Pinpoint the cell where the given text exists, returning its (x, y) midpoint coordinate. 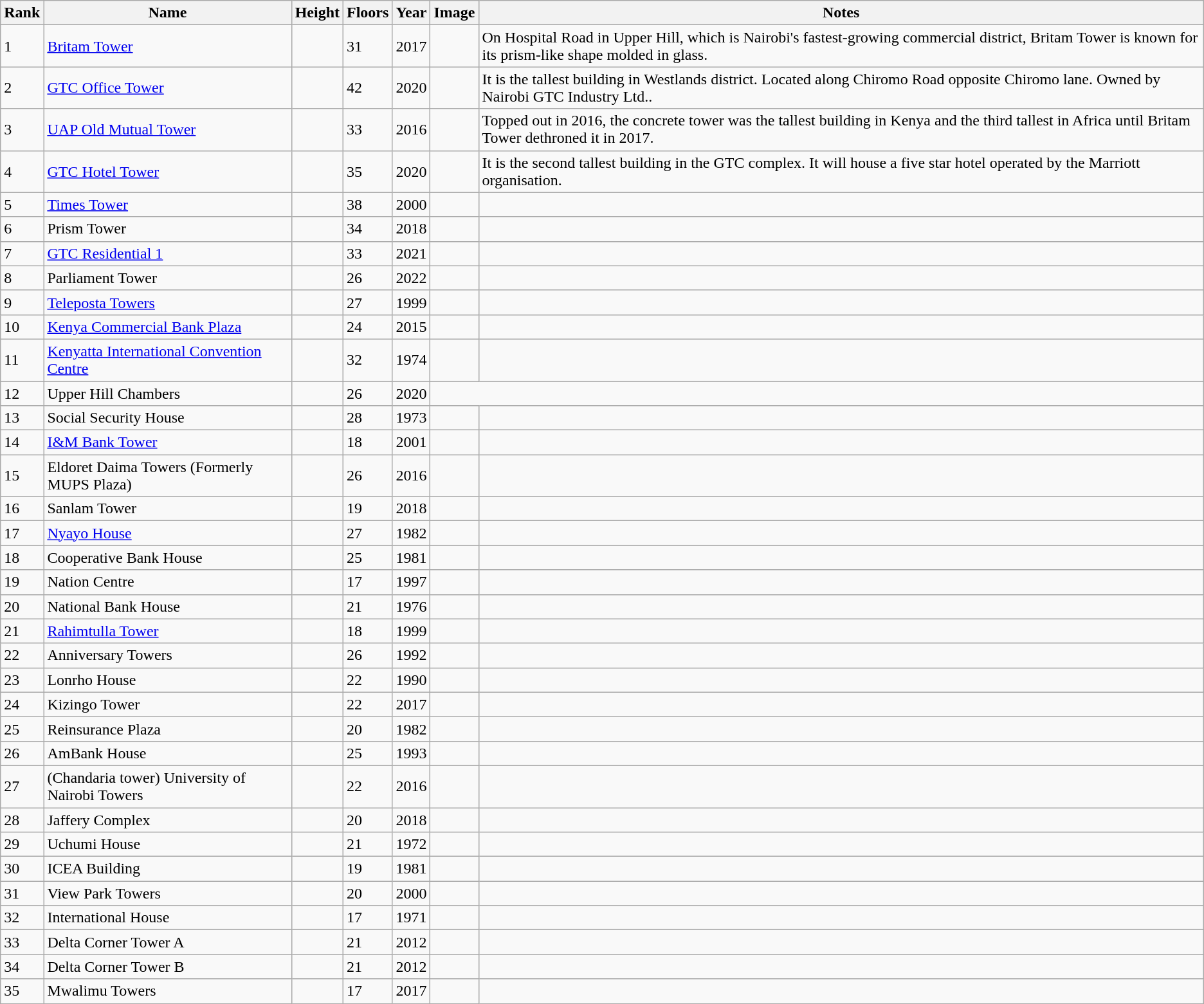
10 (22, 327)
2022 (412, 278)
30 (22, 869)
GTC Residential 1 (167, 253)
GTC Office Tower (167, 87)
23 (22, 680)
Cooperative Bank House (167, 558)
Eldoret Daima Towers (Formerly MUPS Plaza) (167, 476)
GTC Hotel Tower (167, 171)
Times Tower (167, 205)
Delta Corner Tower B (167, 967)
AmBank House (167, 753)
2 (22, 87)
Rank (22, 13)
9 (22, 302)
Jaffery Complex (167, 820)
1990 (412, 680)
1974 (412, 360)
Teleposta Towers (167, 302)
Britam Tower (167, 46)
1971 (412, 918)
11 (22, 360)
15 (22, 476)
Anniversary Towers (167, 655)
2001 (412, 443)
Uchumi House (167, 844)
1993 (412, 753)
Rahimtulla Tower (167, 631)
It is the second tallest building in the GTC complex. It will house a five star hotel operated by the Marriott organisation. (841, 171)
Floors (368, 13)
(Chandaria tower) University of Nairobi Towers (167, 786)
Kenyatta International Convention Centre (167, 360)
Height (317, 13)
4 (22, 171)
National Bank House (167, 607)
1976 (412, 607)
Lonrho House (167, 680)
2021 (412, 253)
14 (22, 443)
Name (167, 13)
Delta Corner Tower A (167, 942)
42 (368, 87)
13 (22, 418)
2015 (412, 327)
Upper Hill Chambers (167, 393)
UAP Old Mutual Tower (167, 130)
16 (22, 509)
Image (454, 13)
Social Security House (167, 418)
Reinsurance Plaza (167, 729)
ICEA Building (167, 869)
Parliament Tower (167, 278)
View Park Towers (167, 893)
6 (22, 229)
Kenya Commercial Bank Plaza (167, 327)
It is the tallest building in Westlands district. Located along Chiromo Road opposite Chiromo lane. Owned by Nairobi GTC Industry Ltd.. (841, 87)
International House (167, 918)
1973 (412, 418)
Year (412, 13)
8 (22, 278)
29 (22, 844)
5 (22, 205)
Kizingo Tower (167, 704)
1 (22, 46)
38 (368, 205)
12 (22, 393)
1997 (412, 582)
1992 (412, 655)
Mwalimu Towers (167, 991)
Sanlam Tower (167, 509)
Nyayo House (167, 533)
Topped out in 2016, the concrete tower was the tallest building in Kenya and the third tallest in Africa until Britam Tower dethroned it in 2017. (841, 130)
Prism Tower (167, 229)
1972 (412, 844)
I&M Bank Tower (167, 443)
Nation Centre (167, 582)
7 (22, 253)
3 (22, 130)
Notes (841, 13)
